From the cell containing the given text, extract its center point as [x, y] coordinate. 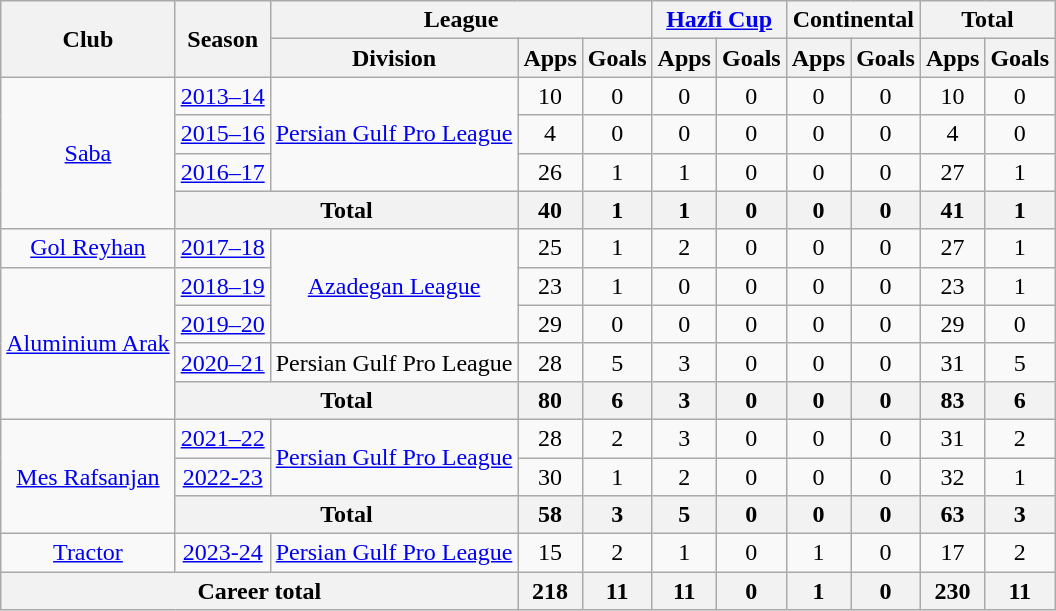
17 [952, 553]
Mes Rafsanjan [88, 476]
Season [222, 39]
83 [952, 400]
Division [394, 58]
30 [550, 477]
2021–22 [222, 438]
2022-23 [222, 477]
Hazfi Cup [719, 20]
2023-24 [222, 553]
Continental [853, 20]
Aluminium Arak [88, 343]
218 [550, 591]
40 [550, 210]
Azadegan League [394, 286]
230 [952, 591]
Career total [260, 591]
26 [550, 172]
2015–16 [222, 134]
15 [550, 553]
Tractor [88, 553]
41 [952, 210]
2019–20 [222, 324]
Saba [88, 153]
80 [550, 400]
League [461, 20]
2017–18 [222, 248]
58 [550, 515]
2016–17 [222, 172]
2018–19 [222, 286]
Club [88, 39]
63 [952, 515]
32 [952, 477]
Gol Reyhan [88, 248]
25 [550, 248]
2013–14 [222, 96]
2020–21 [222, 362]
